Identify which cell holds the provided text, then report its [X, Y] central coordinate. 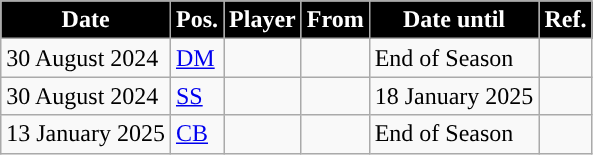
Ref. [566, 20]
Date [86, 20]
18 January 2025 [454, 96]
Date until [454, 20]
CB [196, 134]
Pos. [196, 20]
From [335, 20]
13 January 2025 [86, 134]
DM [196, 58]
SS [196, 96]
Player [263, 20]
